Pinpoint the cell where the given text exists, returning its (x, y) midpoint coordinate. 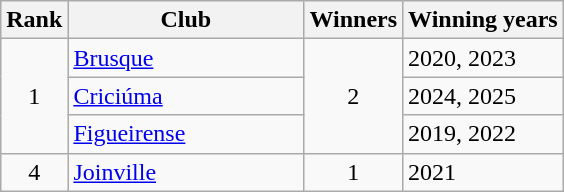
2 (354, 96)
Brusque (186, 58)
Rank (34, 20)
2019, 2022 (484, 134)
Figueirense (186, 134)
2021 (484, 172)
Winning years (484, 20)
2020, 2023 (484, 58)
Criciúma (186, 96)
4 (34, 172)
Joinville (186, 172)
2024, 2025 (484, 96)
Winners (354, 20)
Club (186, 20)
